Identify which cell holds the provided text, then report its [x, y] central coordinate. 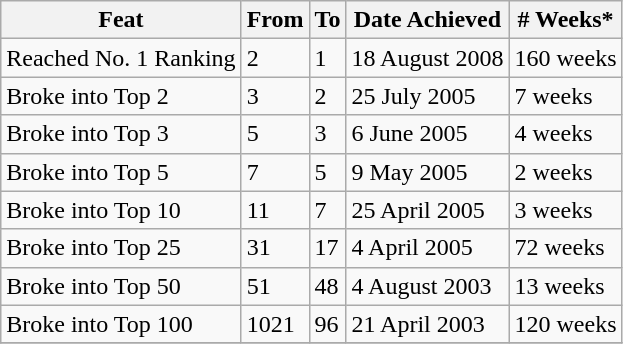
17 [328, 248]
120 weeks [566, 324]
9 May 2005 [428, 172]
To [328, 20]
Reached No. 1 Ranking [121, 58]
4 April 2005 [428, 248]
Date Achieved [428, 20]
1021 [275, 324]
160 weeks [566, 58]
Broke into Top 25 [121, 248]
3 weeks [566, 210]
13 weeks [566, 286]
51 [275, 286]
2 weeks [566, 172]
48 [328, 286]
Broke into Top 10 [121, 210]
Broke into Top 5 [121, 172]
11 [275, 210]
7 weeks [566, 96]
Feat [121, 20]
4 weeks [566, 134]
96 [328, 324]
4 August 2003 [428, 286]
25 July 2005 [428, 96]
6 June 2005 [428, 134]
1 [328, 58]
Broke into Top 2 [121, 96]
25 April 2005 [428, 210]
Broke into Top 100 [121, 324]
# Weeks* [566, 20]
21 April 2003 [428, 324]
31 [275, 248]
From [275, 20]
18 August 2008 [428, 58]
Broke into Top 3 [121, 134]
Broke into Top 50 [121, 286]
72 weeks [566, 248]
